Output the (x, y) coordinate of the center of the cell containing the given text.  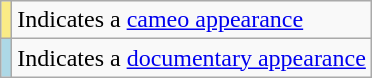
Indicates a cameo appearance (192, 20)
Indicates a documentary appearance (192, 58)
